Return the [X, Y] coordinate for the center point of the cell that contains the specified text.  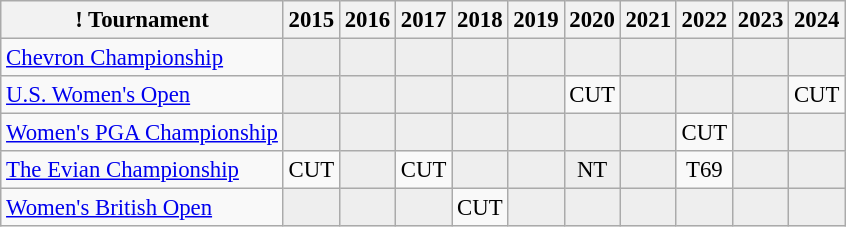
U.S. Women's Open [142, 95]
T69 [704, 170]
! Tournament [142, 20]
2015 [311, 20]
2019 [536, 20]
2024 [817, 20]
2020 [592, 20]
NT [592, 170]
Women's British Open [142, 208]
The Evian Championship [142, 170]
2016 [367, 20]
Women's PGA Championship [142, 133]
2021 [648, 20]
2018 [480, 20]
2023 [760, 20]
Chevron Championship [142, 58]
2022 [704, 20]
2017 [424, 20]
